Extract the (x, y) coordinate from the center of the cell holding the provided text.  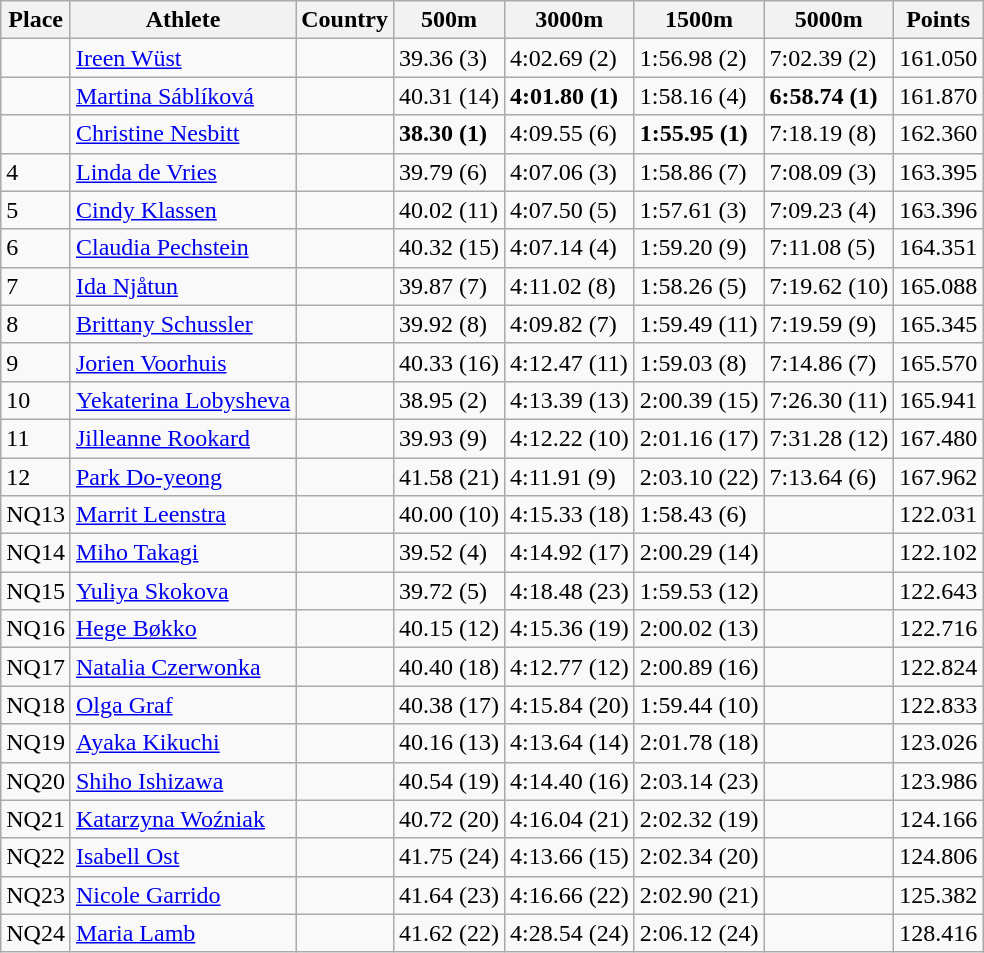
2:02.32 (19) (699, 819)
39.87 (7) (448, 286)
4:11.91 (9) (569, 477)
2:03.10 (22) (699, 477)
Isabell Ost (182, 857)
40.38 (17) (448, 705)
4:15.36 (19) (569, 629)
NQ22 (36, 857)
Maria Lamb (182, 933)
11 (36, 438)
163.396 (938, 210)
Olga Graf (182, 705)
40.54 (19) (448, 781)
1:59.49 (11) (699, 324)
4:15.84 (20) (569, 705)
2:03.14 (23) (699, 781)
NQ16 (36, 629)
Yuliya Skokova (182, 591)
NQ20 (36, 781)
164.351 (938, 248)
NQ13 (36, 515)
1:58.86 (7) (699, 172)
161.050 (938, 58)
5 (36, 210)
4:07.14 (4) (569, 248)
Shiho Ishizawa (182, 781)
7:02.39 (2) (829, 58)
Place (36, 20)
NQ15 (36, 591)
Martina Sáblíková (182, 96)
Ayaka Kikuchi (182, 743)
4:13.39 (13) (569, 400)
7:08.09 (3) (829, 172)
7:19.59 (9) (829, 324)
Points (938, 20)
39.52 (4) (448, 553)
2:02.34 (20) (699, 857)
2:01.16 (17) (699, 438)
7:09.23 (4) (829, 210)
10 (36, 400)
Yekaterina Lobysheva (182, 400)
4:13.64 (14) (569, 743)
Athlete (182, 20)
NQ14 (36, 553)
38.30 (1) (448, 134)
NQ21 (36, 819)
1500m (699, 20)
12 (36, 477)
122.031 (938, 515)
122.102 (938, 553)
39.93 (9) (448, 438)
40.31 (14) (448, 96)
Cindy Klassen (182, 210)
500m (448, 20)
41.58 (21) (448, 477)
165.570 (938, 362)
122.824 (938, 667)
40.72 (20) (448, 819)
4:18.48 (23) (569, 591)
4:12.47 (11) (569, 362)
NQ24 (36, 933)
40.16 (13) (448, 743)
40.40 (18) (448, 667)
41.75 (24) (448, 857)
41.64 (23) (448, 895)
162.360 (938, 134)
Jilleanne Rookard (182, 438)
9 (36, 362)
Marrit Leenstra (182, 515)
4:28.54 (24) (569, 933)
39.92 (8) (448, 324)
1:57.61 (3) (699, 210)
165.345 (938, 324)
2:06.12 (24) (699, 933)
4:16.04 (21) (569, 819)
40.32 (15) (448, 248)
40.33 (16) (448, 362)
124.166 (938, 819)
NQ18 (36, 705)
4:12.77 (12) (569, 667)
1:58.43 (6) (699, 515)
7:26.30 (11) (829, 400)
163.395 (938, 172)
2:00.89 (16) (699, 667)
2:00.29 (14) (699, 553)
7 (36, 286)
1:58.26 (5) (699, 286)
NQ23 (36, 895)
40.15 (12) (448, 629)
4:02.69 (2) (569, 58)
4:13.66 (15) (569, 857)
128.416 (938, 933)
4 (36, 172)
38.95 (2) (448, 400)
7:31.28 (12) (829, 438)
Ireen Wüst (182, 58)
167.962 (938, 477)
4:07.50 (5) (569, 210)
122.833 (938, 705)
6 (36, 248)
Brittany Schussler (182, 324)
7:19.62 (10) (829, 286)
8 (36, 324)
4:09.82 (7) (569, 324)
5000m (829, 20)
125.382 (938, 895)
41.62 (22) (448, 933)
1:59.44 (10) (699, 705)
Park Do-yeong (182, 477)
1:58.16 (4) (699, 96)
161.870 (938, 96)
4:01.80 (1) (569, 96)
3000m (569, 20)
Miho Takagi (182, 553)
7:18.19 (8) (829, 134)
1:59.03 (8) (699, 362)
1:55.95 (1) (699, 134)
Christine Nesbitt (182, 134)
165.941 (938, 400)
123.986 (938, 781)
NQ17 (36, 667)
7:13.64 (6) (829, 477)
7:14.86 (7) (829, 362)
4:15.33 (18) (569, 515)
39.79 (6) (448, 172)
NQ19 (36, 743)
124.806 (938, 857)
Natalia Czerwonka (182, 667)
Katarzyna Woźniak (182, 819)
1:59.20 (9) (699, 248)
4:14.40 (16) (569, 781)
6:58.74 (1) (829, 96)
4:12.22 (10) (569, 438)
39.36 (3) (448, 58)
4:07.06 (3) (569, 172)
4:16.66 (22) (569, 895)
167.480 (938, 438)
7:11.08 (5) (829, 248)
123.026 (938, 743)
Jorien Voorhuis (182, 362)
Claudia Pechstein (182, 248)
122.716 (938, 629)
40.00 (10) (448, 515)
2:02.90 (21) (699, 895)
2:00.02 (13) (699, 629)
Ida Njåtun (182, 286)
39.72 (5) (448, 591)
4:09.55 (6) (569, 134)
4:14.92 (17) (569, 553)
Country (345, 20)
165.088 (938, 286)
4:11.02 (8) (569, 286)
2:00.39 (15) (699, 400)
40.02 (11) (448, 210)
Linda de Vries (182, 172)
1:59.53 (12) (699, 591)
1:56.98 (2) (699, 58)
122.643 (938, 591)
Hege Bøkko (182, 629)
Nicole Garrido (182, 895)
2:01.78 (18) (699, 743)
